From the cell containing the given text, extract its center point as [X, Y] coordinate. 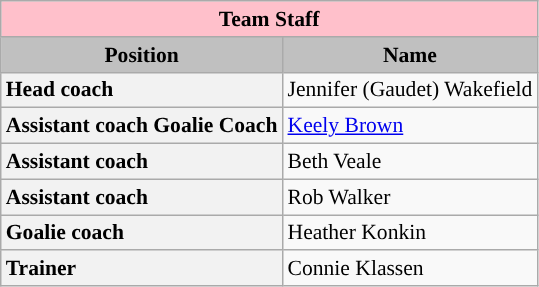
Jennifer (Gaudet) Wakefield [410, 90]
Head coach [142, 90]
Beth Veale [410, 162]
Rob Walker [410, 197]
Connie Klassen [410, 269]
Position [142, 55]
Goalie coach [142, 233]
Name [410, 55]
Assistant coach Goalie Coach [142, 126]
Keely Brown [410, 126]
Heather Konkin [410, 233]
Trainer [142, 269]
Team Staff [270, 19]
